Determine the [x, y] coordinate at the center of the cell enclosing the given text.  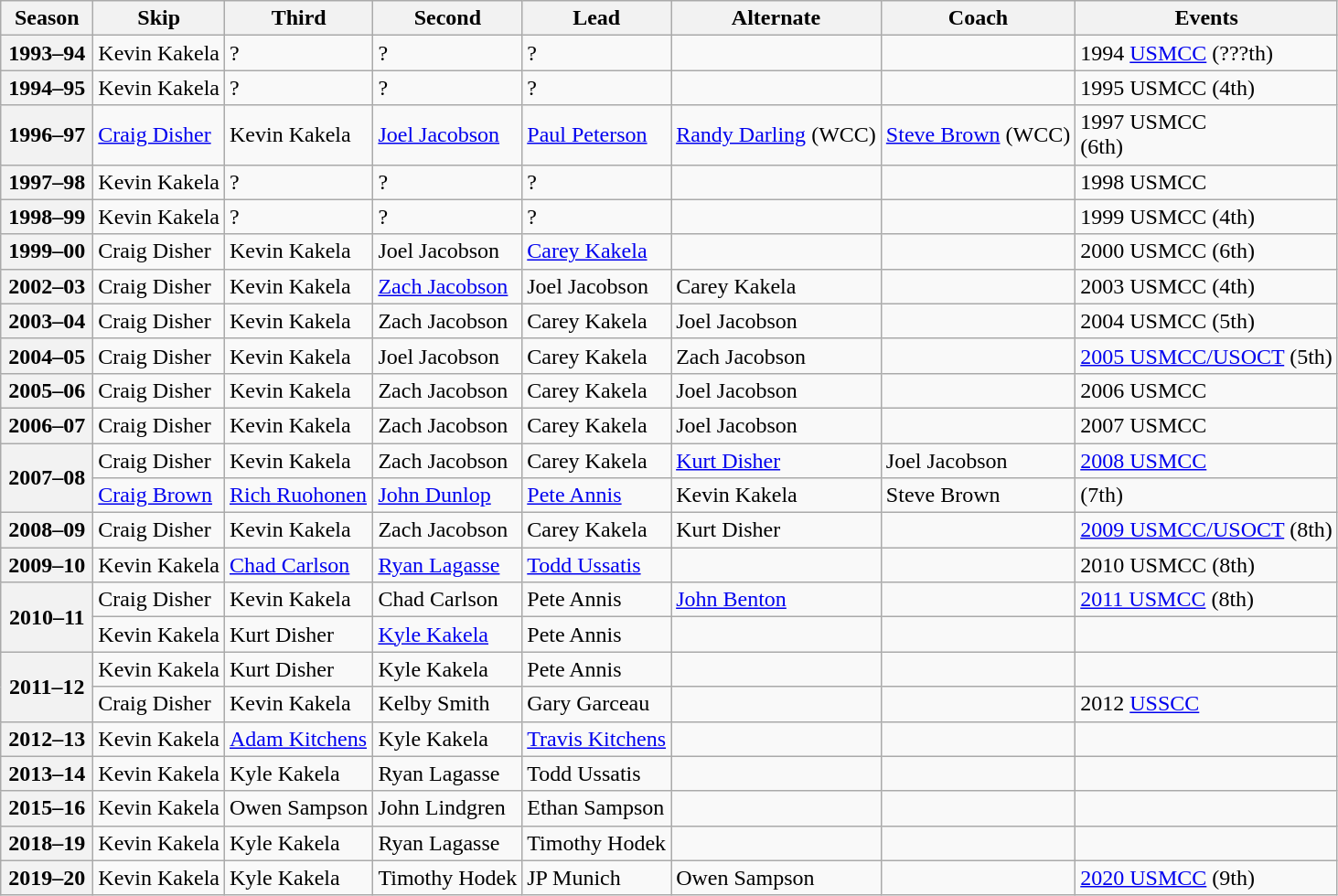
Paul Peterson [596, 135]
2015–16 [48, 808]
Third [298, 18]
Randy Darling (WCC) [776, 135]
1994 USMCC (???th) [1207, 53]
John Lindgren [448, 808]
1994–95 [48, 88]
2007 USMCC [1207, 425]
Steve Brown [978, 496]
Coach [978, 18]
2000 USMCC (6th) [1207, 251]
Adam Kitchens [298, 739]
2007–08 [48, 477]
2020 USMCC (9th) [1207, 878]
2012 USSCC [1207, 704]
1996–97 [48, 135]
Steve Brown (WCC) [978, 135]
2005 USMCC/USOCT (5th) [1207, 356]
2006–07 [48, 425]
2004–05 [48, 356]
2002–03 [48, 286]
Events [1207, 18]
Season [48, 18]
1998–99 [48, 217]
Lead [596, 18]
1997 USMCC (6th) [1207, 135]
2003–04 [48, 321]
1995 USMCC (4th) [1207, 88]
Second [448, 18]
Alternate [776, 18]
1998 USMCC [1207, 182]
2006 USMCC [1207, 390]
2004 USMCC (5th) [1207, 321]
Gary Garceau [596, 704]
Ethan Sampson [596, 808]
John Dunlop [448, 496]
2010 USMCC (8th) [1207, 565]
JP Munich [596, 878]
2008–09 [48, 530]
2005–06 [48, 390]
1997–98 [48, 182]
2008 USMCC [1207, 460]
2003 USMCC (4th) [1207, 286]
2019–20 [48, 878]
Rich Ruohonen [298, 496]
2009–10 [48, 565]
Craig Brown [159, 496]
John Benton [776, 600]
2010–11 [48, 617]
2012–13 [48, 739]
Skip [159, 18]
2011 USMCC (8th) [1207, 600]
1993–94 [48, 53]
Kelby Smith [448, 704]
1999–00 [48, 251]
2011–12 [48, 687]
2018–19 [48, 843]
1999 USMCC (4th) [1207, 217]
2013–14 [48, 773]
Travis Kitchens [596, 739]
(7th) [1207, 496]
2009 USMCC/USOCT (8th) [1207, 530]
